Return (X, Y) of the center of cell containing provided text 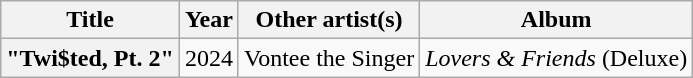
Other artist(s) (328, 20)
"Twi$ted, Pt. 2" (90, 58)
2024 (208, 58)
Vontee the Singer (328, 58)
Lovers & Friends (Deluxe) (556, 58)
Year (208, 20)
Album (556, 20)
Title (90, 20)
